Capture the cell that displays the provided text and extract its (x, y) central coordinate. 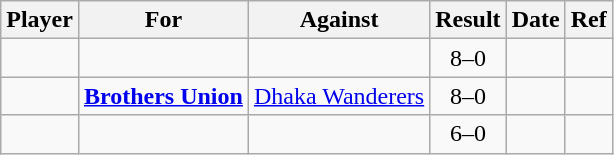
Player (40, 20)
Against (338, 20)
For (163, 20)
Dhaka Wanderers (338, 96)
Result (468, 20)
Date (536, 20)
Brothers Union (163, 96)
6–0 (468, 134)
Ref (588, 20)
